Return (X, Y) of the center of cell containing provided text 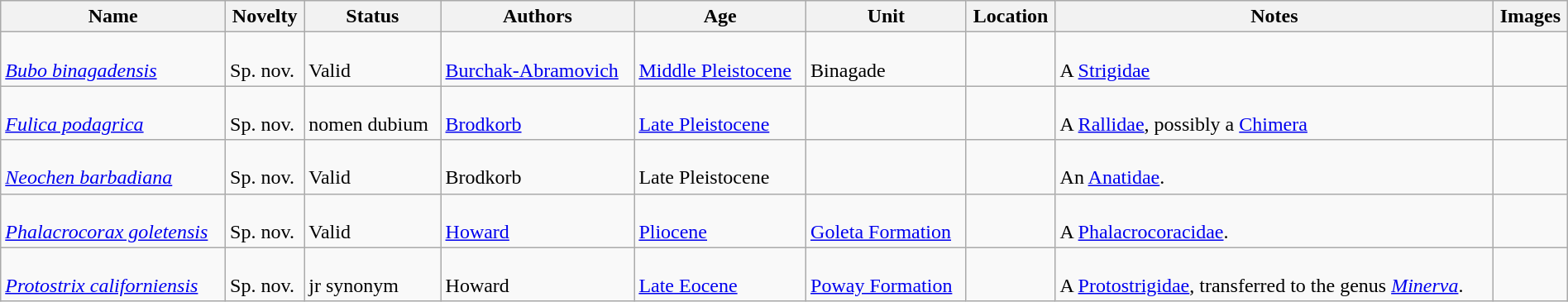
A Rallidae, possibly a Chimera (1274, 113)
Authors (538, 17)
Unit (887, 17)
Novelty (265, 17)
Notes (1274, 17)
Location (1011, 17)
Late Eocene (720, 275)
Pliocene (720, 220)
Protostrix californiensis (113, 275)
Name (113, 17)
Phalacrocorax goletensis (113, 220)
nomen dubium (372, 113)
Binagade (887, 60)
Burchak-Abramovich (538, 60)
Goleta Formation (887, 220)
Middle Pleistocene (720, 60)
Status (372, 17)
A Phalacrocoracidae. (1274, 220)
Images (1531, 17)
Fulica podagrica (113, 113)
A Strigidae (1274, 60)
Bubo binagadensis (113, 60)
Neochen barbadiana (113, 167)
Age (720, 17)
An Anatidae. (1274, 167)
A Protostrigidae, transferred to the genus Minerva. (1274, 275)
Poway Formation (887, 275)
jr synonym (372, 275)
